Return the (x, y) coordinate for the center point of the cell that contains the specified text.  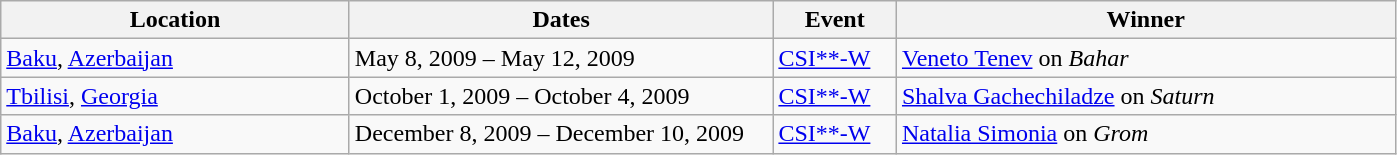
Shalva Gachechiladze on Saturn (1146, 96)
May 8, 2009 – May 12, 2009 (561, 58)
Winner (1146, 20)
Natalia Simonia on Grom (1146, 134)
October 1, 2009 – October 4, 2009 (561, 96)
Event (835, 20)
Tbilisi, Georgia (176, 96)
Location (176, 20)
Veneto Tenev on Bahar (1146, 58)
December 8, 2009 – December 10, 2009 (561, 134)
Dates (561, 20)
